Search for the cell housing the specified text and yield its (X, Y) center coordinate. 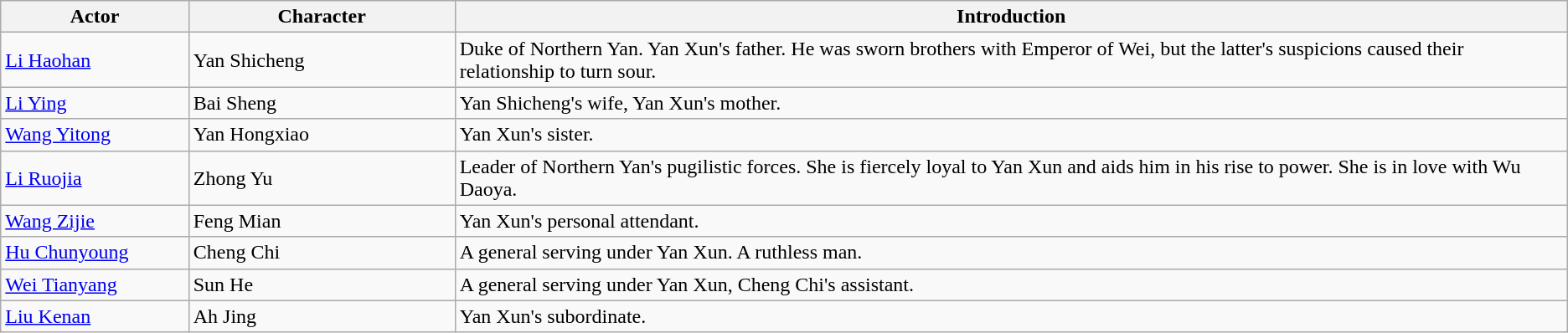
Zhong Yu (322, 177)
Yan Hongxiao (322, 135)
Li Ying (95, 103)
Hu Chunyoung (95, 253)
Yan Xun's sister. (1011, 135)
Character (322, 17)
Yan Xun's subordinate. (1011, 316)
Leader of Northern Yan's pugilistic forces. She is fiercely loyal to Yan Xun and aids him in his rise to power. She is in love with Wu Daoya. (1011, 177)
A general serving under Yan Xun. A ruthless man. (1011, 253)
Wei Tianyang (95, 284)
Ah Jing (322, 316)
Actor (95, 17)
Liu Kenan (95, 316)
Sun He (322, 284)
Li Ruojia (95, 177)
Cheng Chi (322, 253)
Introduction (1011, 17)
Bai Sheng (322, 103)
Wang Zijie (95, 221)
Wang Yitong (95, 135)
A general serving under Yan Xun, Cheng Chi's assistant. (1011, 284)
Yan Shicheng (322, 60)
Yan Xun's personal attendant. (1011, 221)
Li Haohan (95, 60)
Feng Mian (322, 221)
Yan Shicheng's wife, Yan Xun's mother. (1011, 103)
